Determine the [X, Y] coordinate at the center of the cell enclosing the given text.  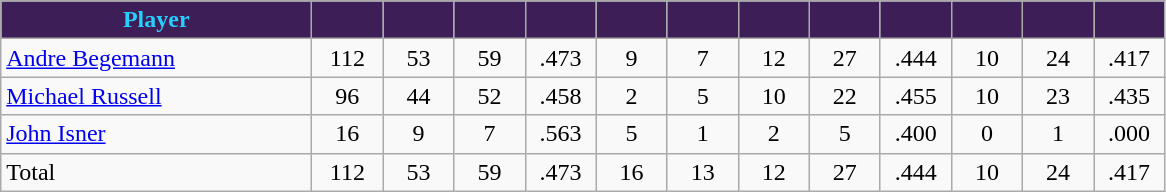
23 [1058, 96]
.000 [1130, 134]
0 [986, 134]
Andre Begemann [156, 58]
.435 [1130, 96]
John Isner [156, 134]
Total [156, 172]
.400 [916, 134]
Michael Russell [156, 96]
52 [490, 96]
96 [348, 96]
22 [844, 96]
.563 [560, 134]
.455 [916, 96]
Player [156, 20]
.458 [560, 96]
13 [702, 172]
44 [418, 96]
